Detect which cell encompasses the target text, then output its (X, Y) center coordinate. 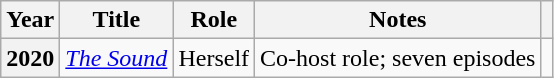
Year (30, 20)
Role (214, 20)
2020 (30, 58)
Title (116, 20)
The Sound (116, 58)
Herself (214, 58)
Co-host role; seven episodes (398, 58)
Notes (398, 20)
